Identify which cell holds the provided text, then report its [X, Y] central coordinate. 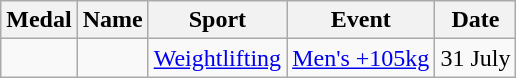
Event [361, 20]
Name [112, 20]
Sport [217, 20]
Weightlifting [217, 58]
Medal [39, 20]
Date [476, 20]
31 July [476, 58]
Men's +105kg [361, 58]
